Detect which cell encompasses the target text, then output its [X, Y] center coordinate. 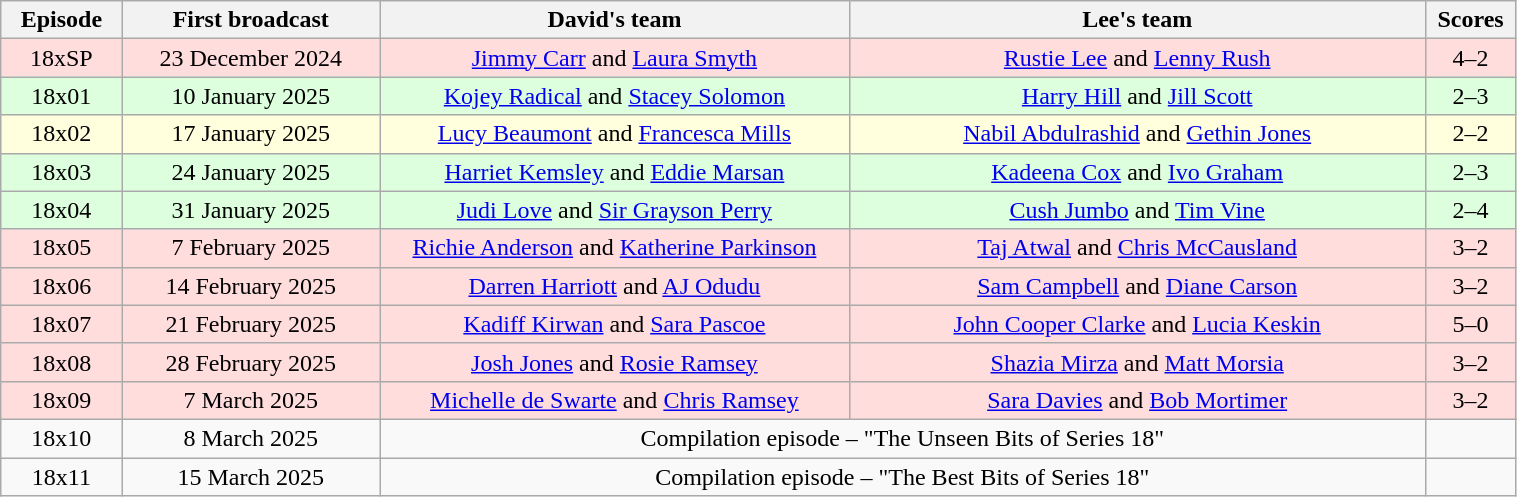
18x07 [62, 324]
Cush Jumbo and Tim Vine [1137, 210]
Kadeena Cox and Ivo Graham [1137, 172]
7 February 2025 [251, 248]
Jimmy Carr and Laura Smyth [615, 58]
14 February 2025 [251, 286]
Michelle de Swarte and Chris Ramsey [615, 400]
Sam Campbell and Diane Carson [1137, 286]
23 December 2024 [251, 58]
8 March 2025 [251, 438]
Darren Harriott and AJ Odudu [615, 286]
18x02 [62, 134]
Kadiff Kirwan and Sara Pascoe [615, 324]
31 January 2025 [251, 210]
2–2 [1470, 134]
21 February 2025 [251, 324]
Richie Anderson and Katherine Parkinson [615, 248]
2–4 [1470, 210]
15 March 2025 [251, 477]
First broadcast [251, 20]
Compilation episode – "The Unseen Bits of Series 18" [903, 438]
Lee's team [1137, 20]
Compilation episode – "The Best Bits of Series 18" [903, 477]
Nabil Abdulrashid and Gethin Jones [1137, 134]
Sara Davies and Bob Mortimer [1137, 400]
18x05 [62, 248]
7 March 2025 [251, 400]
18xSP [62, 58]
17 January 2025 [251, 134]
18x03 [62, 172]
24 January 2025 [251, 172]
Taj Atwal and Chris McCausland [1137, 248]
10 January 2025 [251, 96]
5–0 [1470, 324]
Kojey Radical and Stacey Solomon [615, 96]
Rustie Lee and Lenny Rush [1137, 58]
Shazia Mirza and Matt Morsia [1137, 362]
Scores [1470, 20]
18x10 [62, 438]
18x11 [62, 477]
28 February 2025 [251, 362]
18x06 [62, 286]
18x08 [62, 362]
Episode [62, 20]
18x09 [62, 400]
4–2 [1470, 58]
Harry Hill and Jill Scott [1137, 96]
David's team [615, 20]
Josh Jones and Rosie Ramsey [615, 362]
Harriet Kemsley and Eddie Marsan [615, 172]
Lucy Beaumont and Francesca Mills [615, 134]
John Cooper Clarke and Lucia Keskin [1137, 324]
18x01 [62, 96]
Judi Love and Sir Grayson Perry [615, 210]
18x04 [62, 210]
